Detect which cell encompasses the target text, then output its (X, Y) center coordinate. 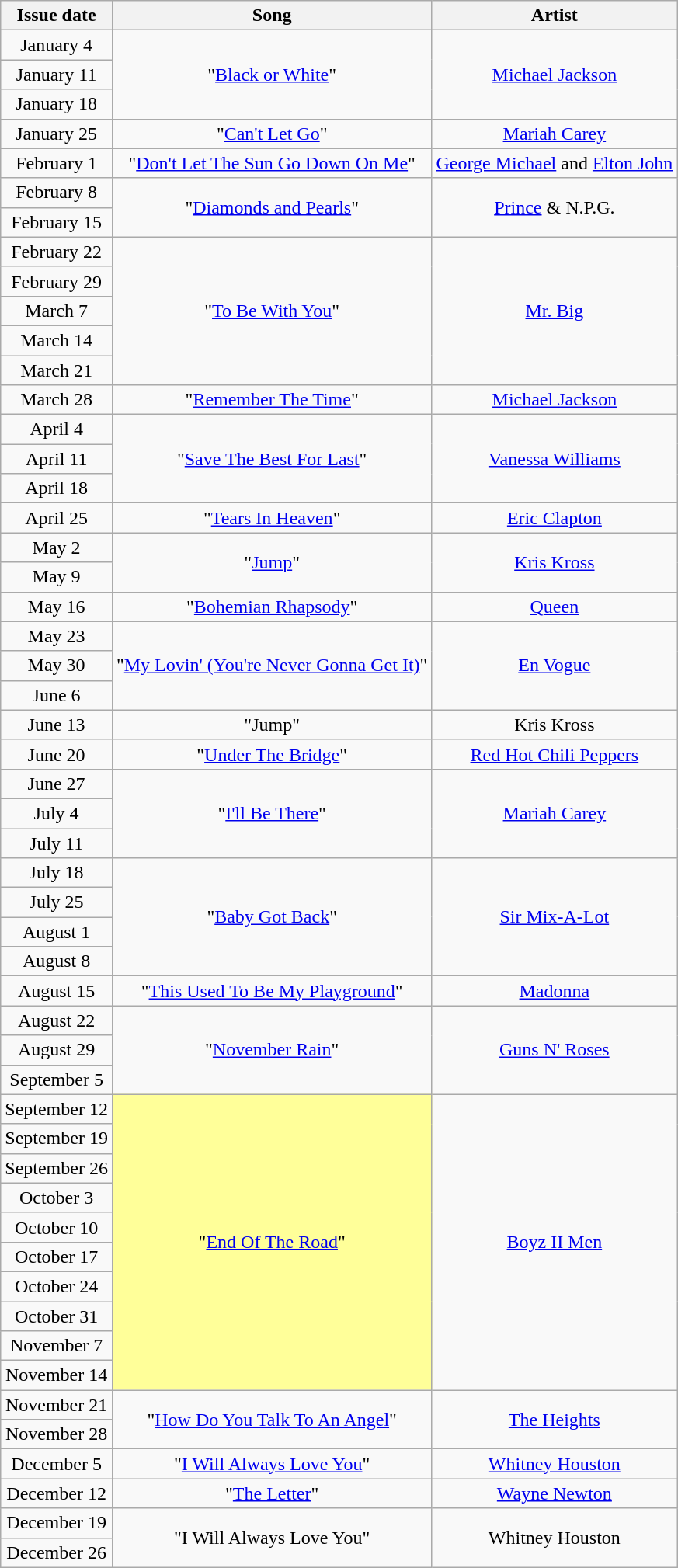
July 4 (57, 813)
Madonna (555, 991)
"Baby Got Back" (272, 917)
"The Letter" (272, 1493)
October 31 (57, 1316)
"End Of The Road" (272, 1243)
"This Used To Be My Playground" (272, 991)
November 14 (57, 1375)
Issue date (57, 16)
"Bohemian Rhapsody" (272, 607)
January 4 (57, 45)
George Michael and Elton John (555, 163)
September 12 (57, 1109)
Vanessa Williams (555, 459)
"November Rain" (272, 1050)
June 20 (57, 754)
December 26 (57, 1552)
Mr. Big (555, 311)
The Heights (555, 1420)
Prince & N.P.G. (555, 207)
"Black or White" (272, 75)
August 22 (57, 1020)
December 19 (57, 1523)
"Don't Let The Sun Go Down On Me" (272, 163)
April 4 (57, 429)
August 29 (57, 1050)
"Can't Let Go" (272, 134)
July 11 (57, 843)
May 2 (57, 548)
October 24 (57, 1286)
Boyz II Men (555, 1243)
February 15 (57, 222)
November 7 (57, 1346)
May 30 (57, 666)
July 25 (57, 902)
October 3 (57, 1198)
April 18 (57, 488)
January 18 (57, 104)
June 13 (57, 725)
Artist (555, 16)
May 16 (57, 607)
Eric Clapton (555, 518)
"Tears In Heaven" (272, 518)
Queen (555, 607)
"Remember The Time" (272, 400)
November 28 (57, 1434)
"To Be With You" (272, 311)
Wayne Newton (555, 1493)
February 1 (57, 163)
September 5 (57, 1080)
Red Hot Chili Peppers (555, 754)
February 29 (57, 281)
Sir Mix-A-Lot (555, 917)
August 1 (57, 932)
"Under The Bridge" (272, 754)
"Diamonds and Pearls" (272, 207)
January 11 (57, 75)
September 19 (57, 1139)
September 26 (57, 1168)
April 25 (57, 518)
November 21 (57, 1405)
June 27 (57, 784)
August 15 (57, 991)
October 10 (57, 1227)
October 17 (57, 1257)
"How Do You Talk To An Angel" (272, 1420)
March 28 (57, 400)
December 5 (57, 1464)
"Save The Best For Last" (272, 459)
March 14 (57, 340)
"My Lovin' (You're Never Gonna Get It)" (272, 666)
April 11 (57, 459)
February 8 (57, 193)
August 8 (57, 961)
May 23 (57, 636)
December 12 (57, 1493)
July 18 (57, 873)
"I'll Be There" (272, 813)
Song (272, 16)
Guns N' Roses (555, 1050)
March 7 (57, 311)
February 22 (57, 252)
May 9 (57, 577)
June 6 (57, 695)
En Vogue (555, 666)
March 21 (57, 370)
January 25 (57, 134)
